From the cell containing the given text, extract its center point as (X, Y) coordinate. 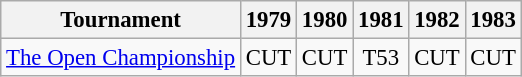
1979 (268, 20)
1981 (381, 20)
Tournament (121, 20)
T53 (381, 58)
1982 (437, 20)
The Open Championship (121, 58)
1983 (493, 20)
1980 (325, 20)
